Return [x, y] of the center of cell containing provided text 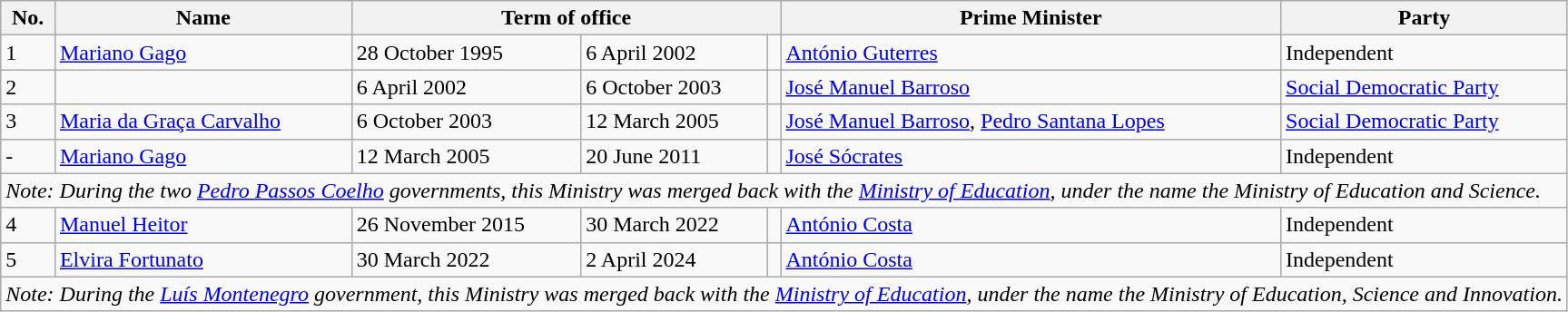
António Guterres [1031, 53]
Term of office [567, 18]
José Sócrates [1031, 156]
20 June 2011 [675, 156]
3 [28, 122]
Prime Minister [1031, 18]
5 [28, 259]
No. [28, 18]
José Manuel Barroso [1031, 87]
Party [1425, 18]
Maria da Graça Carvalho [203, 122]
1 [28, 53]
2 [28, 87]
José Manuel Barroso, Pedro Santana Lopes [1031, 122]
Elvira Fortunato [203, 259]
- [28, 156]
28 October 1995 [466, 53]
26 November 2015 [466, 225]
Name [203, 18]
4 [28, 225]
Manuel Heitor [203, 225]
2 April 2024 [675, 259]
